Extract the (x, y) coordinate from the center of the cell holding the provided text.  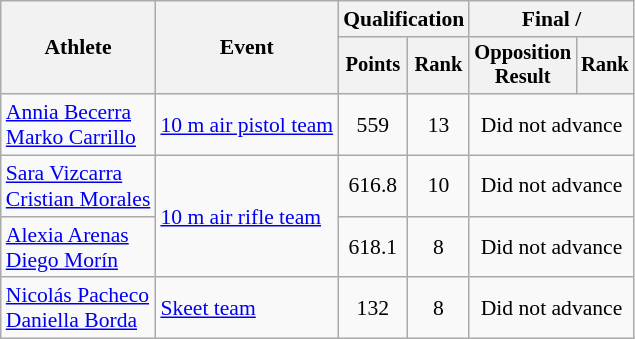
132 (372, 308)
OppositionResult (522, 66)
618.1 (372, 248)
Event (246, 48)
Nicolás PachecoDaniella Borda (78, 308)
Points (372, 66)
10 (438, 186)
Annia BecerraMarko Carrillo (78, 124)
Final / (551, 19)
10 m air rifle team (246, 217)
13 (438, 124)
Sara VizcarraCristian Morales (78, 186)
10 m air pistol team (246, 124)
616.8 (372, 186)
559 (372, 124)
Alexia ArenasDiego Morín (78, 248)
Skeet team (246, 308)
Athlete (78, 48)
Qualification (404, 19)
